Scan for the cell matching the given text and deliver its (X, Y) coordinate at center. 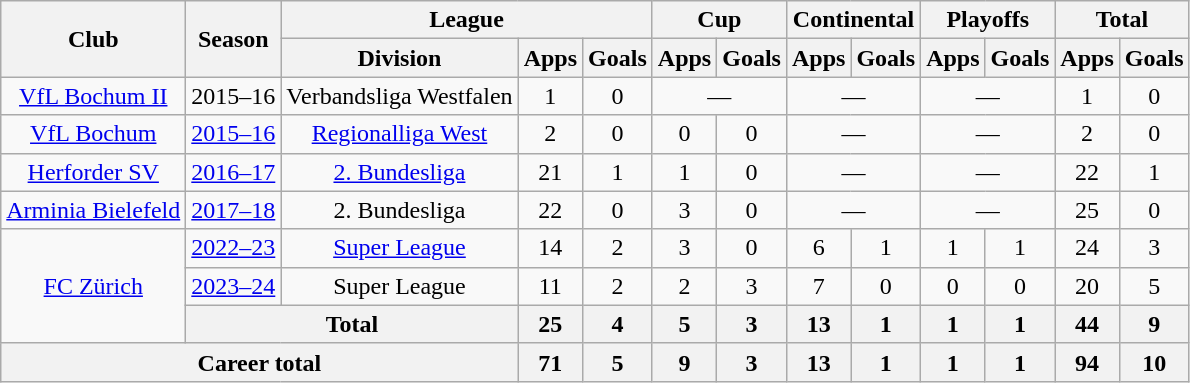
VfL Bochum (94, 134)
Continental (853, 20)
Herforder SV (94, 172)
14 (550, 248)
2023–24 (234, 286)
94 (1087, 362)
10 (1154, 362)
2022–23 (234, 248)
71 (550, 362)
FC Zürich (94, 286)
VfL Bochum II (94, 96)
21 (550, 172)
2017–18 (234, 210)
Club (94, 39)
2016–17 (234, 172)
League (466, 20)
Regionalliga West (400, 134)
Playoffs (988, 20)
11 (550, 286)
44 (1087, 324)
24 (1087, 248)
Arminia Bielefeld (94, 210)
20 (1087, 286)
Verbandsliga Westfalen (400, 96)
Division (400, 58)
Career total (260, 362)
4 (618, 324)
Cup (719, 20)
6 (818, 248)
7 (818, 286)
Season (234, 39)
